Extract the (x, y) coordinate from the center of the cell holding the provided text.  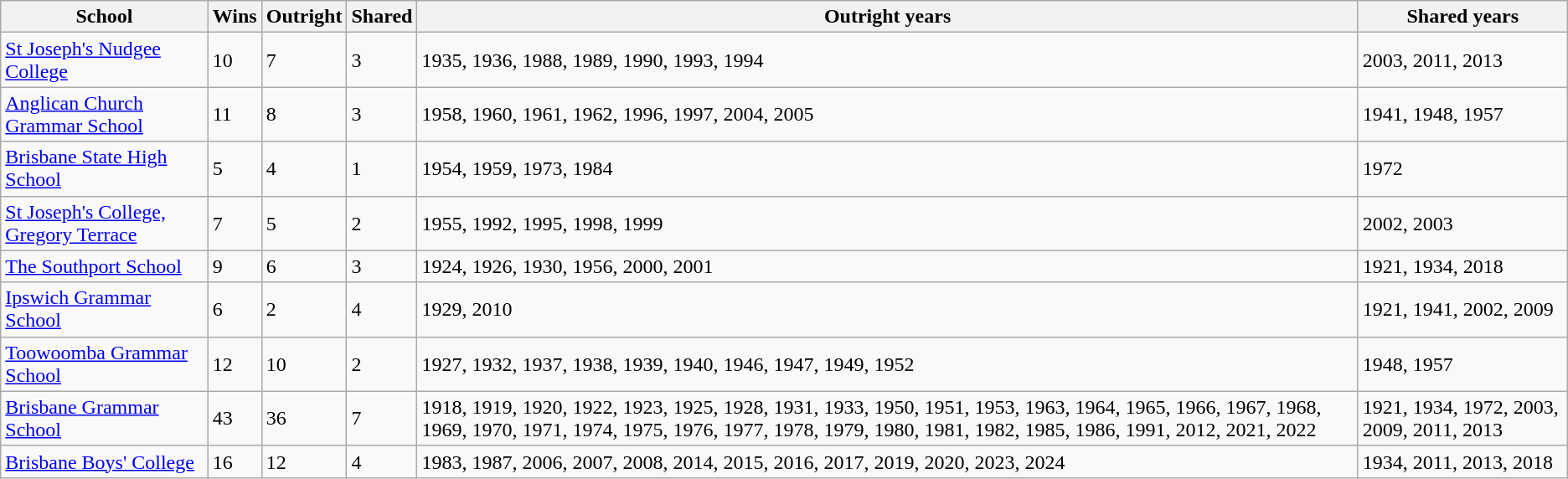
Toowoomba Grammar School (104, 363)
1921, 1934, 2018 (1462, 266)
1924, 1926, 1930, 1956, 2000, 2001 (888, 266)
Outright (304, 17)
1 (382, 169)
1954, 1959, 1973, 1984 (888, 169)
Shared (382, 17)
Brisbane Grammar School (104, 419)
1958, 1960, 1961, 1962, 1996, 1997, 2004, 2005 (888, 114)
Brisbane Boys' College (104, 461)
1935, 1936, 1988, 1989, 1990, 1993, 1994 (888, 60)
Outright years (888, 17)
The Southport School (104, 266)
1934, 2011, 2013, 2018 (1462, 461)
1921, 1941, 2002, 2009 (1462, 310)
1955, 1992, 1995, 1998, 1999 (888, 223)
St Joseph's Nudgee College (104, 60)
1929, 2010 (888, 310)
1948, 1957 (1462, 363)
1972 (1462, 169)
1983, 1987, 2006, 2007, 2008, 2014, 2015, 2016, 2017, 2019, 2020, 2023, 2024 (888, 461)
1941, 1948, 1957 (1462, 114)
11 (235, 114)
9 (235, 266)
2002, 2003 (1462, 223)
8 (304, 114)
Ipswich Grammar School (104, 310)
St Joseph's College, Gregory Terrace (104, 223)
1927, 1932, 1937, 1938, 1939, 1940, 1946, 1947, 1949, 1952 (888, 363)
Brisbane State High School (104, 169)
36 (304, 419)
Wins (235, 17)
Shared years (1462, 17)
16 (235, 461)
43 (235, 419)
2003, 2011, 2013 (1462, 60)
1921, 1934, 1972, 2003, 2009, 2011, 2013 (1462, 419)
School (104, 17)
Anglican Church Grammar School (104, 114)
